Return the (x, y) coordinate for the center point of the cell that contains the specified text.  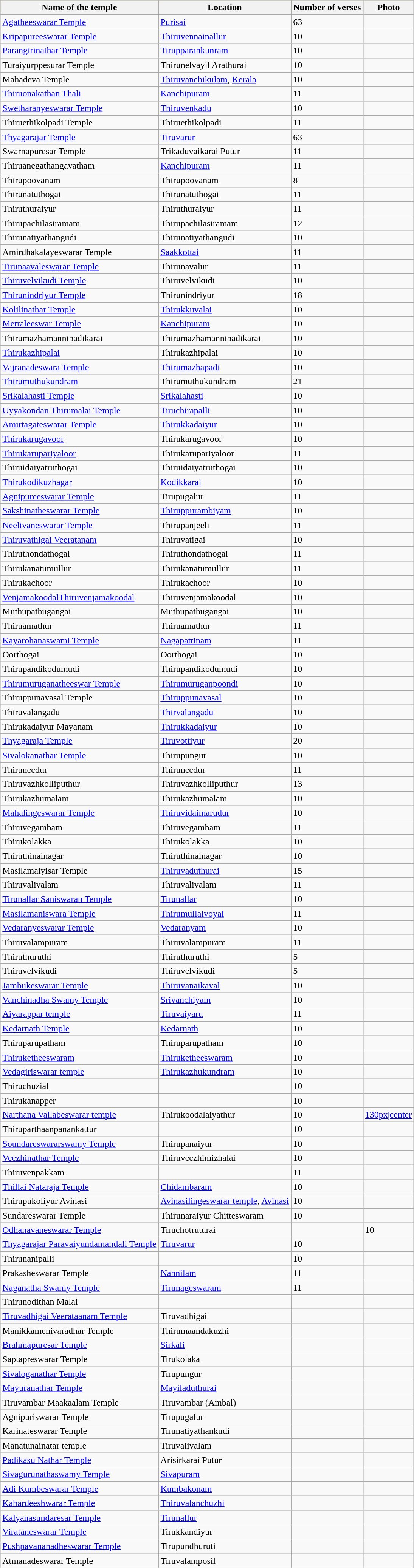
12 (327, 223)
Avinasilingeswarar temple, Avinasi (225, 1201)
Thirunavalur (225, 266)
Kedarnath Temple (79, 1028)
Srivanchiyam (225, 1000)
Karinateswarar Temple (79, 1431)
Kumbakonam (225, 1489)
Vajranadeswara Temple (79, 367)
8 (327, 180)
Tiruvaiyaru (225, 1014)
21 (327, 381)
Srikalahasti (225, 396)
Turaiyurppesurar Temple (79, 65)
Swarnapuresar Temple (79, 151)
Vedaranyam (225, 928)
VenjamakoodalThiruvenjamakoodal (79, 597)
Trikaduvaikarai Putur (225, 151)
Neelivaneswarar Temple (79, 525)
Tiruvambar Maakaalam Temple (79, 1403)
Name of the temple (79, 8)
Mayiladuthurai (225, 1388)
Thirunodithan Malai (79, 1302)
130px|center (388, 1115)
Thiruveezhimizhalai (225, 1158)
Thillai Nataraja Temple (79, 1187)
Thiruethikolpadi Temple (79, 122)
Veezhinathar Temple (79, 1158)
20 (327, 741)
Thiruvaduthurai (225, 870)
Thirumaandakuzhi (225, 1330)
Tirupundhuruti (225, 1546)
Thirvalangadu (225, 712)
Swetharanyeswarar Temple (79, 108)
Manikkamenivaradhar Temple (79, 1330)
Thirukazhukundram (225, 1072)
Odhanavaneswarar Temple (79, 1230)
Vanchinadha Swamy Temple (79, 1000)
Tirukolaka (225, 1359)
Kayarohanaswami Temple (79, 640)
Virataneswarar Temple (79, 1532)
Photo (388, 8)
Thiruchuzial (79, 1086)
Thiruppunavasal Temple (79, 698)
Uyyakondan Thirumalai Temple (79, 410)
Thirumuruganatheeswar Temple (79, 683)
Soundareswararswamy Temple (79, 1144)
Thirupukoliyur Avinasi (79, 1201)
Thiruvalangadu (79, 712)
Thiruppunavasal (225, 698)
Agnipuriswarar Temple (79, 1417)
Tirunallur (225, 1517)
Adi Kumbeswarar Temple (79, 1489)
Thirunaraiyur Chitteswaram (225, 1215)
Thiruethikolpadi (225, 122)
Thiruvatigai (225, 540)
Thyagaraja Temple (79, 741)
Tiruvottiyur (225, 741)
Location (225, 8)
Thyagarajar Paravaiyundamandali Temple (79, 1244)
Thirumuruganpoondi (225, 683)
Number of verses (327, 8)
Purisai (225, 22)
Thirupungur (225, 755)
Thirumazhapadi (225, 367)
Tirunatiyathankudi (225, 1431)
Tiruchirapalli (225, 410)
Thiruvenkadu (225, 108)
Masilamaniswara Temple (79, 914)
Tirupparankunram (225, 51)
Vedagiriswarar temple (79, 1072)
Tiruvalivalam (225, 1446)
Tirunallar Saniswaran Temple (79, 899)
Thiruvenpakkam (79, 1172)
Chidambaram (225, 1187)
Kolilinathar Temple (79, 309)
Thirukoodalaiyathur (225, 1115)
Thirunindriyur (225, 295)
Thiruvathigai Veeratanam (79, 540)
Sivalokanathar Temple (79, 755)
Thirukanapper (79, 1101)
18 (327, 295)
Jambukeswarar Temple (79, 985)
Sirkali (225, 1345)
Sivagurunathaswamy Temple (79, 1474)
13 (327, 784)
Thiruvalanchuzhi (225, 1503)
Thiruvanchikulam, Kerala (225, 79)
Kalyanasundaresar Temple (79, 1517)
Thiruppurambiyam (225, 511)
Thirupanjeeli (225, 525)
Tiruvambar (Ambal) (225, 1403)
Thirupanaiyur (225, 1144)
Tirupungur (225, 1374)
Vedaranyeswarar Temple (79, 928)
Mayuranathar Temple (79, 1388)
Thirunanipalli (79, 1259)
Thiruanegathangavatham (79, 165)
Brahmapuresar Temple (79, 1345)
Pushpavananadheswarar Temple (79, 1546)
Thirumullaivoyal (225, 914)
Saakkottai (225, 252)
Thirukkuvalai (225, 309)
Thiruvelvikudi Temple (79, 281)
Thyagarajar Temple (79, 137)
Masilamaiyisar Temple (79, 870)
Amirtagateswarar Temple (79, 425)
Parangirinathar Temple (79, 51)
Tirukkandiyur (225, 1532)
Atmanadeswarar Temple (79, 1561)
Thiruvenjamakoodal (225, 597)
15 (327, 870)
Padikasu Nathar Temple (79, 1460)
Kabardeeshwarar Temple (79, 1503)
Saptapreswarar Temple (79, 1359)
Thiruonakathan Thali (79, 94)
Mahalingeswarar Temple (79, 813)
Thirukadaiyur Mayanam (79, 727)
Tiruvadhigai Veerataanam Temple (79, 1316)
Amirdhakalayeswarar Temple (79, 252)
Sivaloganathar Temple (79, 1374)
Naganatha Swamy Temple (79, 1287)
Nannilam (225, 1273)
Sakshinatheswarar Temple (79, 511)
Kripapureeswarar Temple (79, 36)
Prakasheswarar Temple (79, 1273)
Thiruvennainallur (225, 36)
Thirunelvayil Arathurai (225, 65)
Thirunindriyur Temple (79, 295)
Arisirkarai Putur (225, 1460)
Thiruvanaikaval (225, 985)
Metraleeswar Temple (79, 324)
Tirunaavaleswarar Temple (79, 266)
Aiyarappar temple (79, 1014)
Srikalahasti Temple (79, 396)
Kodikkarai (225, 482)
Nagapattinam (225, 640)
Tirunallar (225, 899)
Kedarnath (225, 1028)
Agnipureeswarar Temple (79, 496)
Tiruvadhigai (225, 1316)
Narthana Vallabeswarar temple (79, 1115)
Thirukodikuzhagar (79, 482)
Tiruchotruturai (225, 1230)
Agatheeswarar Temple (79, 22)
Manatunainatar temple (79, 1446)
Sundareswarar Temple (79, 1215)
Tiruvalamposil (225, 1561)
Mahadeva Temple (79, 79)
Thiruparthaanpanankattur (79, 1129)
Sivapuram (225, 1474)
Thiruvidaimarudur (225, 813)
Tirunageswaram (225, 1287)
